Find where the given text appears and provide that cell's center as [x, y] coordinate. 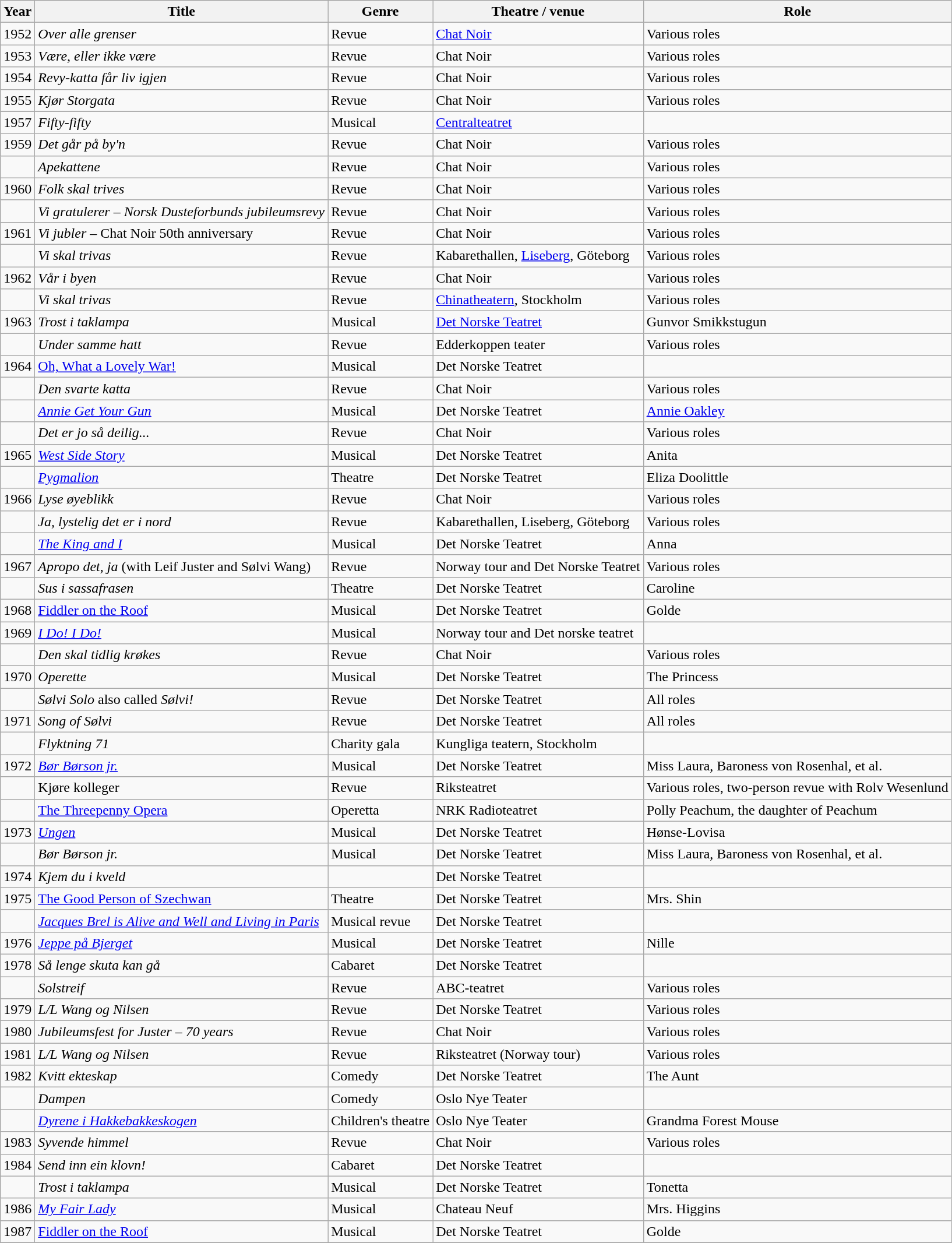
Revy-katta får liv igjen [182, 78]
1987 [17, 1231]
Jeppe på Bjerget [182, 943]
Lyse øyeblikk [182, 499]
1959 [17, 145]
Polly Peachum, the daughter of Peachum [797, 810]
West Side Story [182, 455]
Over alle grenser [182, 34]
Kjøre kolleger [182, 788]
Folk skal trives [182, 189]
Song of Sølvi [182, 721]
Chinatheatern, Stockholm [538, 300]
Vår i byen [182, 278]
1963 [17, 322]
1966 [17, 499]
Mrs. Shin [797, 899]
1961 [17, 233]
1970 [17, 677]
Annie Oakley [797, 411]
1986 [17, 1209]
Eliza Doolittle [797, 477]
Annie Get Your Gun [182, 411]
1952 [17, 34]
Theatre / venue [538, 12]
Pygmalion [182, 477]
Kjør Storgata [182, 100]
ABC-teatret [538, 988]
1953 [17, 56]
Centralteatret [538, 122]
Year [17, 12]
1960 [17, 189]
Hønse-Lovisa [797, 832]
Nille [797, 943]
Det går på by'n [182, 145]
Ja, lystelig det er i nord [182, 522]
1975 [17, 899]
Sølvi Solo also called Sølvi! [182, 699]
Jacques Brel is Alive and Well and Living in Paris [182, 921]
Flyktning 71 [182, 744]
My Fair Lady [182, 1209]
Den svarte katta [182, 389]
Norway tour and Det Norske Teatret [538, 566]
Operetta [380, 810]
Role [797, 12]
1968 [17, 610]
1969 [17, 632]
Genre [380, 12]
1983 [17, 1143]
Fifty-fifty [182, 122]
1962 [17, 278]
1964 [17, 367]
1967 [17, 566]
Solstreif [182, 988]
Tonetta [797, 1187]
1980 [17, 1032]
Various roles, two-person revue with Rolv Wesenlund [797, 788]
The Aunt [797, 1076]
Grandma Forest Mouse [797, 1121]
1971 [17, 721]
Title [182, 12]
Vi jubler – Chat Noir 50th anniversary [182, 233]
Dyrene i Hakkebakkeskogen [182, 1121]
NRK Radioteatret [538, 810]
Vi gratulerer – Norsk Dusteforbunds jubileumsrevy [182, 211]
Riksteatret [538, 788]
Syvende himmel [182, 1143]
Gunvor Smikkstugun [797, 322]
1982 [17, 1076]
Ungen [182, 832]
1974 [17, 876]
Edderkoppen teater [538, 344]
Kungliga teatern, Stockholm [538, 744]
1978 [17, 965]
Oh, What a Lovely War! [182, 367]
Så lenge skuta kan gå [182, 965]
Anita [797, 455]
Apekattene [182, 167]
Musical revue [380, 921]
Kjem du i kveld [182, 876]
The King and I [182, 544]
Dampen [182, 1098]
Caroline [797, 588]
1972 [17, 766]
Charity gala [380, 744]
The Threepenny Opera [182, 810]
The Princess [797, 677]
1965 [17, 455]
Kvitt ekteskap [182, 1076]
1981 [17, 1054]
The Good Person of Szechwan [182, 899]
1973 [17, 832]
Under samme hatt [182, 344]
Den skal tidlig krøkes [182, 655]
1979 [17, 1010]
Send inn ein klovn! [182, 1165]
1954 [17, 78]
Children's theatre [380, 1121]
Jubileumsfest for Juster – 70 years [182, 1032]
1957 [17, 122]
1984 [17, 1165]
Operette [182, 677]
I Do! I Do! [182, 632]
Chateau Neuf [538, 1209]
Mrs. Higgins [797, 1209]
1976 [17, 943]
Riksteatret (Norway tour) [538, 1054]
Være, eller ikke være [182, 56]
Sus i sassafrasen [182, 588]
Anna [797, 544]
Det er jo så deilig... [182, 433]
Norway tour and Det norske teatret [538, 632]
1955 [17, 100]
Apropo det, ja (with Leif Juster and Sølvi Wang) [182, 566]
